Provide the [X, Y] coordinate of the cell's center where the given text is located.  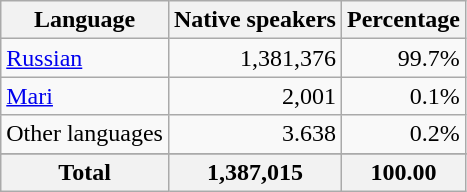
Mari [85, 96]
Language [85, 20]
100.00 [403, 172]
Other languages [85, 134]
1,381,376 [254, 58]
Total [85, 172]
Russian [85, 58]
3.638 [254, 134]
Native speakers [254, 20]
2,001 [254, 96]
0.2% [403, 134]
Percentage [403, 20]
1,387,015 [254, 172]
0.1% [403, 96]
99.7% [403, 58]
